Find where the given text appears and provide that cell's center as (X, Y) coordinate. 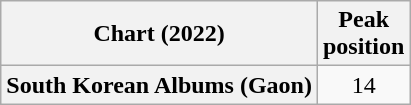
Peakposition (363, 34)
South Korean Albums (Gaon) (160, 85)
14 (363, 85)
Chart (2022) (160, 34)
